Return (x, y) of the center of cell containing provided text 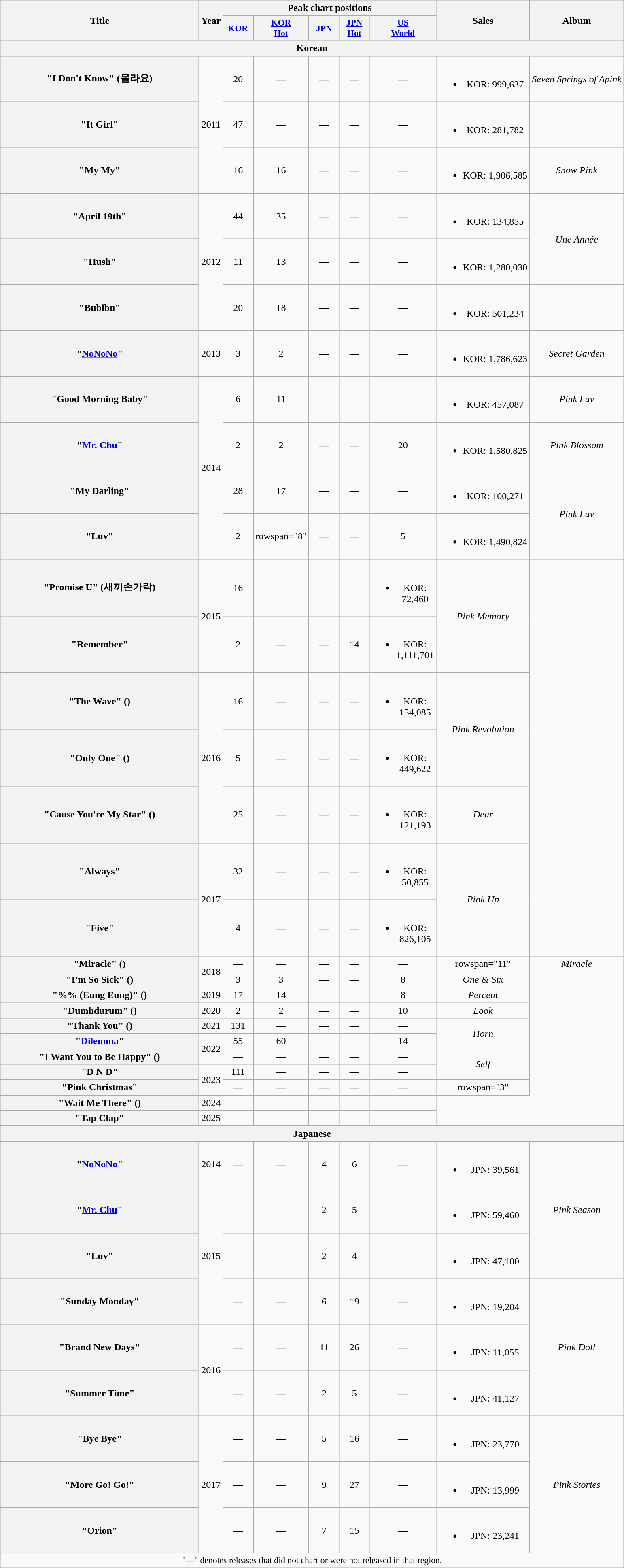
KOR: 72,460 (403, 588)
KOR: 121,193 (403, 815)
"Dumhdurum" () (100, 1010)
"Thank You" () (100, 1025)
"Promise U" (새끼손가락) (100, 588)
Pink Stories (577, 1484)
"D N D" (100, 1072)
Look (483, 1010)
"%% (Eung Eung)" () (100, 995)
KOR: 50,855 (403, 871)
"Miracle" () (100, 964)
Pink Season (577, 1210)
JPNHot (354, 28)
KOR: 1,490,824 (483, 537)
35 (281, 216)
USWorld (403, 28)
32 (238, 871)
"Bubibu" (100, 308)
KOR: 999,637 (483, 79)
Dear (483, 815)
Pink Up (483, 900)
KOR: 134,855 (483, 216)
"Five" (100, 928)
"Hush" (100, 262)
18 (281, 308)
9 (324, 1484)
KOR: 1,111,701 (403, 645)
15 (354, 1530)
"More Go! Go!" (100, 1484)
KOR: 1,906,585 (483, 170)
"Cause You're My Star" () (100, 815)
"Bye Bye" (100, 1439)
"April 19th" (100, 216)
Peak chart positions (330, 8)
"Tap Clap" (100, 1118)
2021 (211, 1025)
Pink Doll (577, 1347)
KOR: 1,786,623 (483, 353)
28 (238, 491)
Korean (312, 48)
JPN: 19,204 (483, 1301)
25 (238, 815)
Pink Blossom (577, 445)
Une Année (577, 239)
"Wait Me There" () (100, 1103)
2011 (211, 125)
26 (354, 1347)
27 (354, 1484)
Percent (483, 995)
KOR: 449,622 (403, 758)
55 (238, 1041)
JPN: 13,999 (483, 1484)
2020 (211, 1010)
JPN (324, 28)
KOR: 501,234 (483, 308)
JPN: 59,460 (483, 1210)
2012 (211, 262)
7 (324, 1530)
2018 (211, 972)
"My Darling" (100, 491)
44 (238, 216)
KOR: 1,280,030 (483, 262)
Miracle (577, 964)
"I Want You to Be Happy" () (100, 1056)
2024 (211, 1103)
"It Girl" (100, 125)
KOR: 457,087 (483, 399)
Pink Revolution (483, 730)
"Sunday Monday" (100, 1301)
Secret Garden (577, 353)
Self (483, 1064)
JPN: 47,100 (483, 1256)
"My My" (100, 170)
Title (100, 20)
"Only One" () (100, 758)
13 (281, 262)
Horn (483, 1033)
"Good Morning Baby" (100, 399)
rowspan="3" (483, 1087)
KOR: 100,271 (483, 491)
KOR: 281,782 (483, 125)
KOR: 826,105 (403, 928)
"Summer Time" (100, 1393)
One & Six (483, 979)
KOR: 154,085 (403, 701)
"The Wave" () (100, 701)
Pink Memory (483, 616)
60 (281, 1041)
"Remember" (100, 645)
Snow Pink (577, 170)
JPN: 39,561 (483, 1164)
Seven Springs of Apink (577, 79)
KOR (238, 28)
JPN: 23,770 (483, 1439)
2013 (211, 353)
47 (238, 125)
"Brand New Days" (100, 1347)
Year (211, 20)
KORHot (281, 28)
"I'm So Sick" () (100, 979)
"Always" (100, 871)
Japanese (312, 1134)
"—" denotes releases that did not chart or were not released in that region. (312, 1560)
KOR: 1,580,825 (483, 445)
Sales (483, 20)
"I Don't Know" (몰라요) (100, 79)
rowspan="8" (281, 537)
rowspan="11" (483, 964)
19 (354, 1301)
10 (403, 1010)
2022 (211, 1049)
"Orion" (100, 1530)
JPN: 23,241 (483, 1530)
JPN: 41,127 (483, 1393)
2019 (211, 995)
2023 (211, 1080)
"Dilemma" (100, 1041)
Album (577, 20)
"Pink Christmas" (100, 1087)
2025 (211, 1118)
131 (238, 1025)
JPN: 11,055 (483, 1347)
111 (238, 1072)
